Output the [X, Y] coordinate of the center of the cell containing the given text.  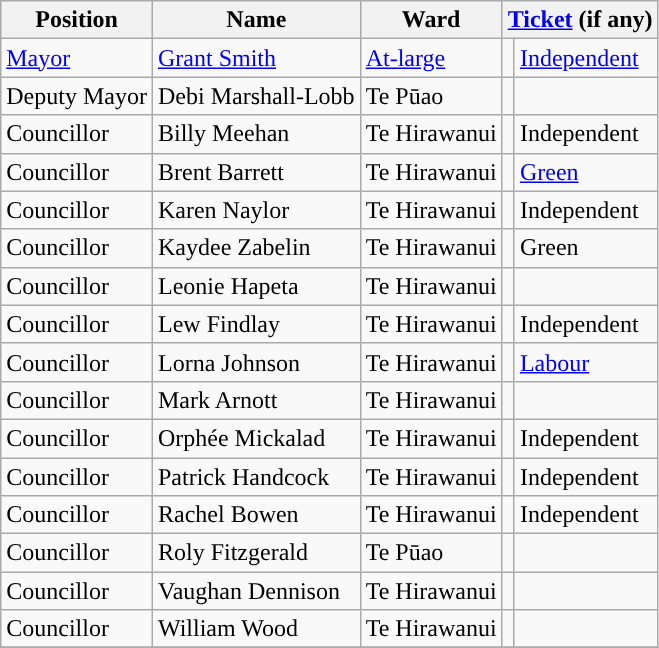
Debi Marshall-Lobb [256, 96]
Ward [431, 20]
Vaughan Dennison [256, 591]
Brent Barrett [256, 172]
Roly Fitzgerald [256, 553]
Lorna Johnson [256, 362]
Labour [586, 362]
Leonie Hapeta [256, 286]
Karen Naylor [256, 210]
Name [256, 20]
Ticket (if any) [580, 20]
Deputy Mayor [77, 96]
Position [77, 20]
Kaydee Zabelin [256, 248]
At-large [431, 58]
Lew Findlay [256, 324]
Billy Meehan [256, 134]
Grant Smith [256, 58]
Orphée Mickalad [256, 438]
Mark Arnott [256, 400]
Rachel Bowen [256, 515]
William Wood [256, 629]
Mayor [77, 58]
Patrick Handcock [256, 477]
